From the cell containing the given text, extract its center point as (x, y) coordinate. 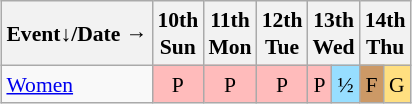
½ (345, 84)
13thWed (334, 33)
10thSun (178, 33)
11thMon (230, 33)
Event↓/Date → (76, 33)
12thTue (282, 33)
14thThu (386, 33)
F (372, 84)
G (396, 84)
Women (76, 84)
